Extract the [X, Y] coordinate from the center of the cell holding the provided text.  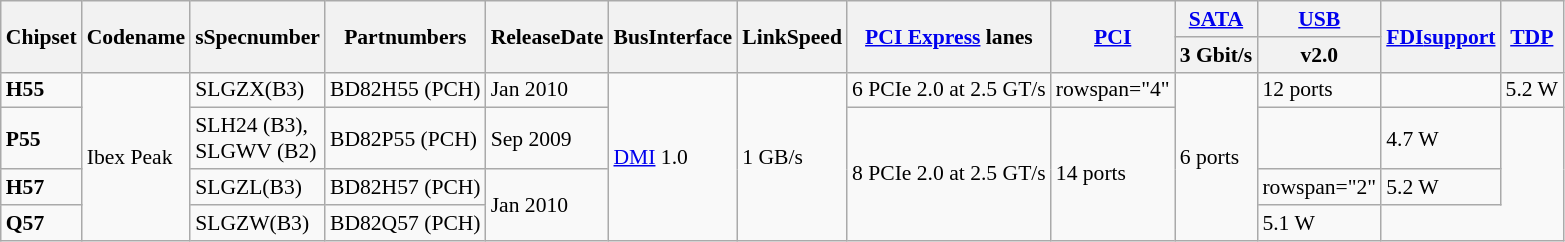
SLH24 (B3),SLGWV (B2) [258, 138]
SLGZL(B3) [258, 187]
Partnumbers [406, 36]
4.7 W [1440, 138]
3 Gbit/s [1216, 55]
rowspan="4" [1113, 90]
6 ports [1216, 156]
SATA [1216, 19]
H57 [42, 187]
8 PCIe 2.0 at 2.5 GT/s [949, 174]
P55 [42, 138]
DMI 1.0 [672, 156]
6 PCIe 2.0 at 2.5 GT/s [949, 90]
ReleaseDate [548, 36]
rowspan="2" [1319, 187]
v2.0 [1319, 55]
PCI [1113, 36]
TDP [1532, 36]
BD82Q57 (PCH) [406, 223]
1 GB/s [792, 156]
sSpecnumber [258, 36]
Codename [136, 36]
12 ports [1319, 90]
BD82H55 (PCH) [406, 90]
PCI Express lanes [949, 36]
LinkSpeed [792, 36]
BD82H57 (PCH) [406, 187]
SLGZW(B3) [258, 223]
14 ports [1113, 174]
Sep 2009 [548, 138]
Q57 [42, 223]
H55 [42, 90]
SLGZX(B3) [258, 90]
Ibex Peak [136, 156]
USB [1319, 19]
Chipset [42, 36]
5.1 W [1319, 223]
FDIsupport [1440, 36]
BD82P55 (PCH) [406, 138]
BusInterface [672, 36]
